For the text-containing cell, return its midpoint in [X, Y] coordinate format. 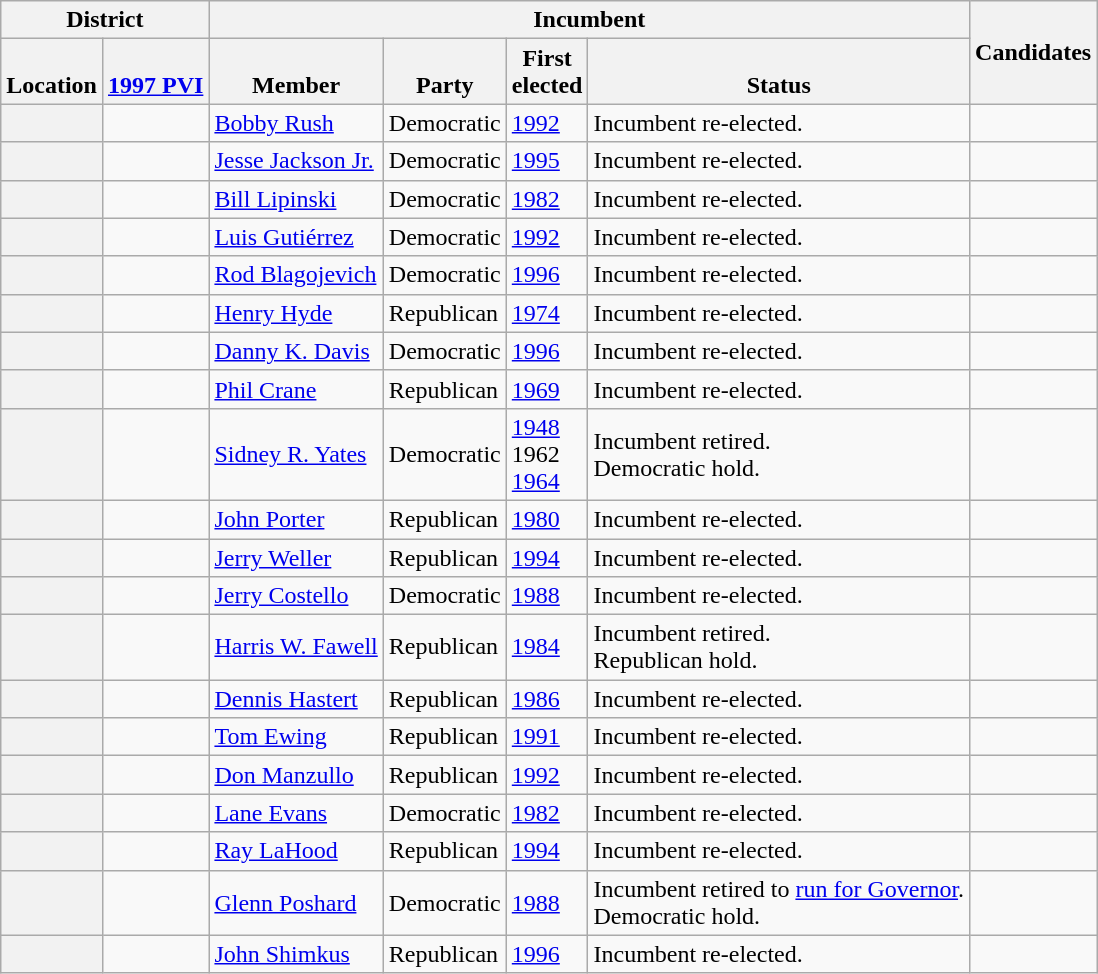
John Porter [296, 519]
Lane Evans [296, 813]
1995 [547, 161]
Location [52, 72]
Incumbent retired to run for Governor.Democratic hold. [779, 902]
1991 [547, 737]
Sidney R. Yates [296, 454]
1984 [547, 648]
Firstelected [547, 72]
Henry Hyde [296, 313]
1969 [547, 389]
Incumbent retired.Democratic hold. [779, 454]
Don Manzullo [296, 775]
Tom Ewing [296, 737]
1980 [547, 519]
Candidates [1034, 52]
Status [779, 72]
Bobby Rush [296, 123]
Danny K. Davis [296, 351]
1974 [547, 313]
19481962 1964 [547, 454]
John Shimkus [296, 954]
Jerry Weller [296, 557]
District [105, 20]
Member [296, 72]
Ray LaHood [296, 851]
Harris W. Fawell [296, 648]
Dennis Hastert [296, 699]
Jerry Costello [296, 596]
Jesse Jackson Jr. [296, 161]
Phil Crane [296, 389]
Party [444, 72]
Rod Blagojevich [296, 275]
Glenn Poshard [296, 902]
Luis Gutiérrez [296, 237]
1986 [547, 699]
1997 PVI [155, 72]
Incumbent retired.Republican hold. [779, 648]
Incumbent [590, 20]
Bill Lipinski [296, 199]
